Return the (x, y) coordinate for the center point of the cell that contains the specified text.  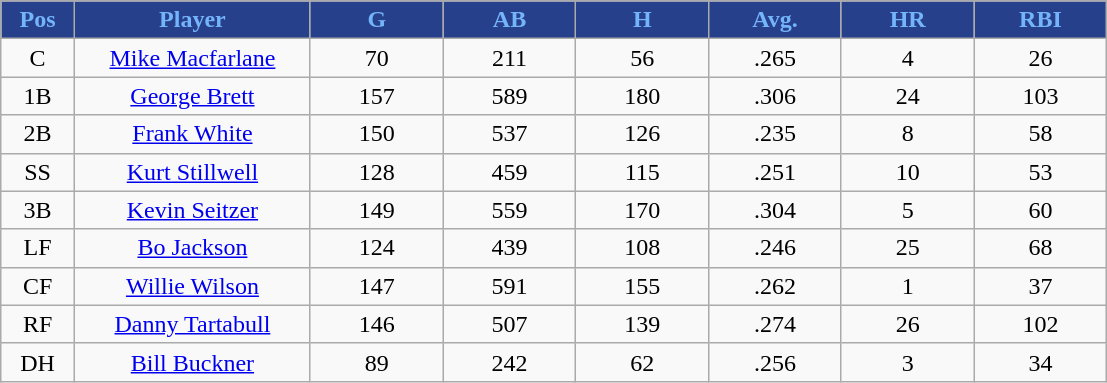
.265 (776, 58)
Mike Macfarlane (192, 58)
70 (376, 58)
C (38, 58)
3B (38, 210)
1B (38, 96)
Avg. (776, 20)
H (642, 20)
4 (908, 58)
Player (192, 20)
102 (1040, 324)
180 (642, 96)
170 (642, 210)
24 (908, 96)
459 (510, 172)
8 (908, 134)
34 (1040, 362)
RF (38, 324)
Bill Buckner (192, 362)
.306 (776, 96)
.246 (776, 248)
62 (642, 362)
157 (376, 96)
1 (908, 286)
HR (908, 20)
George Brett (192, 96)
537 (510, 134)
Pos (38, 20)
Bo Jackson (192, 248)
53 (1040, 172)
128 (376, 172)
126 (642, 134)
60 (1040, 210)
Kevin Seitzer (192, 210)
.274 (776, 324)
25 (908, 248)
146 (376, 324)
155 (642, 286)
LF (38, 248)
150 (376, 134)
2B (38, 134)
Danny Tartabull (192, 324)
439 (510, 248)
507 (510, 324)
124 (376, 248)
149 (376, 210)
G (376, 20)
559 (510, 210)
242 (510, 362)
58 (1040, 134)
DH (38, 362)
.251 (776, 172)
103 (1040, 96)
89 (376, 362)
115 (642, 172)
5 (908, 210)
SS (38, 172)
RBI (1040, 20)
589 (510, 96)
147 (376, 286)
139 (642, 324)
Kurt Stillwell (192, 172)
211 (510, 58)
68 (1040, 248)
56 (642, 58)
108 (642, 248)
.256 (776, 362)
.262 (776, 286)
.304 (776, 210)
.235 (776, 134)
CF (38, 286)
591 (510, 286)
37 (1040, 286)
3 (908, 362)
10 (908, 172)
Willie Wilson (192, 286)
Frank White (192, 134)
AB (510, 20)
